Pinpoint the cell where the given text exists, returning its [x, y] midpoint coordinate. 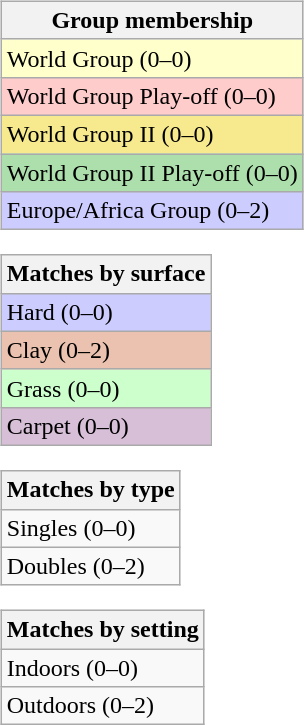
Carpet (0–0) [106, 426]
Matches by surface [106, 274]
Doubles (0–2) [90, 566]
Singles (0–0) [90, 528]
Matches by type [90, 490]
World Group Play-off (0–0) [152, 96]
World Group (0–0) [152, 58]
World Group II Play-off (0–0) [152, 173]
Clay (0–2) [106, 350]
Group membership [152, 20]
World Group II (0–0) [152, 134]
Europe/Africa Group (0–2) [152, 211]
Grass (0–0) [106, 388]
Matches by setting [102, 630]
Indoors (0–0) [102, 668]
Outdoors (0–2) [102, 706]
Hard (0–0) [106, 312]
